Locate the cell with the specified text and output its [x, y] center coordinate. 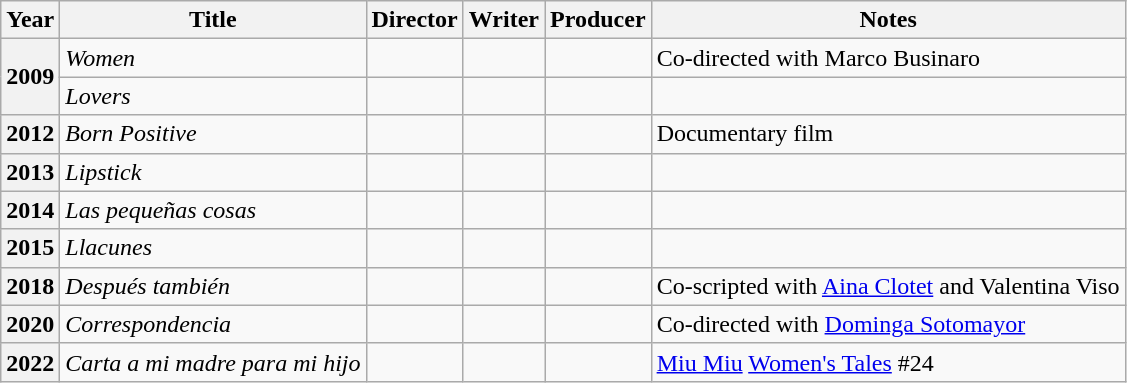
Lipstick [213, 172]
Writer [504, 20]
2020 [30, 324]
Producer [598, 20]
Co-directed with Marco Businaro [888, 58]
Co-scripted with Aina Clotet and Valentina Viso [888, 286]
2012 [30, 134]
Women [213, 58]
2022 [30, 362]
2009 [30, 77]
Documentary film [888, 134]
Las pequeñas cosas [213, 210]
Director [414, 20]
Llacunes [213, 248]
2013 [30, 172]
2015 [30, 248]
Born Positive [213, 134]
Miu Miu Women's Tales #24 [888, 362]
Year [30, 20]
2018 [30, 286]
Correspondencia [213, 324]
Lovers [213, 96]
2014 [30, 210]
Title [213, 20]
Carta a mi madre para mi hijo [213, 362]
Notes [888, 20]
Co-directed with Dominga Sotomayor [888, 324]
Después también [213, 286]
